Locate the cell with the specified text and output its (X, Y) center coordinate. 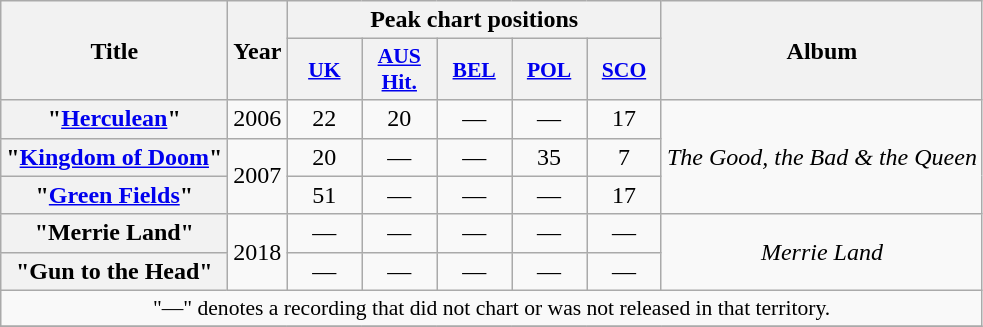
"Gun to the Head" (114, 271)
Title (114, 50)
2006 (258, 119)
Album (822, 50)
"Green Fields" (114, 195)
7 (624, 157)
"Kingdom of Doom" (114, 157)
2007 (258, 176)
"Merrie Land" (114, 233)
Year (258, 50)
UK (324, 70)
BEL (474, 70)
"—" denotes a recording that did not chart or was not released in that territory. (492, 308)
Merrie Land (822, 252)
POL (550, 70)
51 (324, 195)
The Good, the Bad & the Queen (822, 157)
22 (324, 119)
Peak chart positions (474, 20)
AUSHit. (400, 70)
2018 (258, 252)
35 (550, 157)
"Herculean" (114, 119)
SCO (624, 70)
